Find where the given text appears and provide that cell's center as [x, y] coordinate. 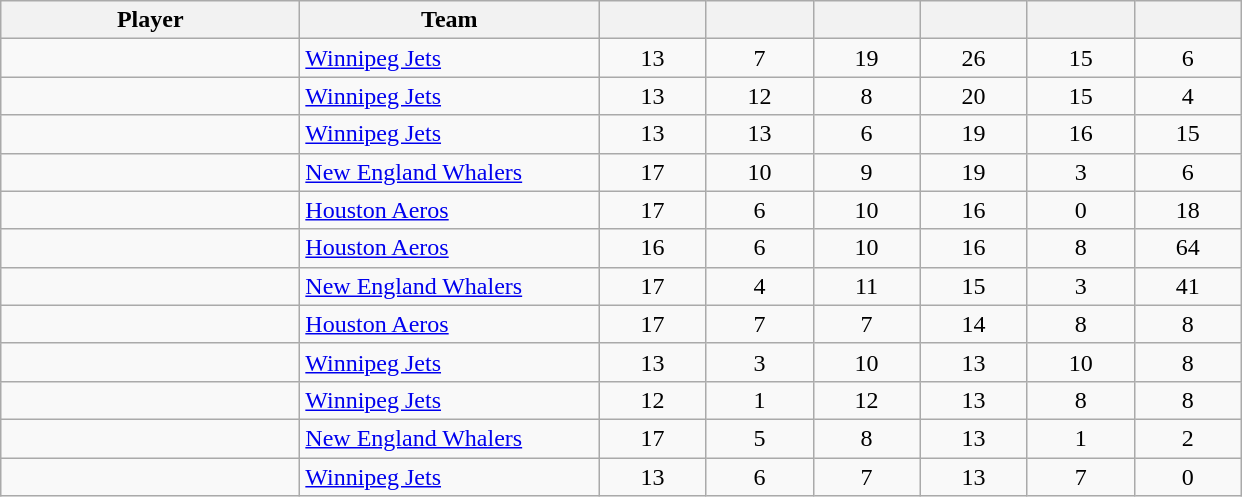
Team [450, 20]
11 [866, 286]
41 [1188, 286]
64 [1188, 248]
9 [866, 172]
Player [150, 20]
26 [974, 58]
5 [760, 438]
2 [1188, 438]
14 [974, 324]
18 [1188, 210]
20 [974, 96]
